Provide the (x, y) coordinate of the cell's center where the given text is located.  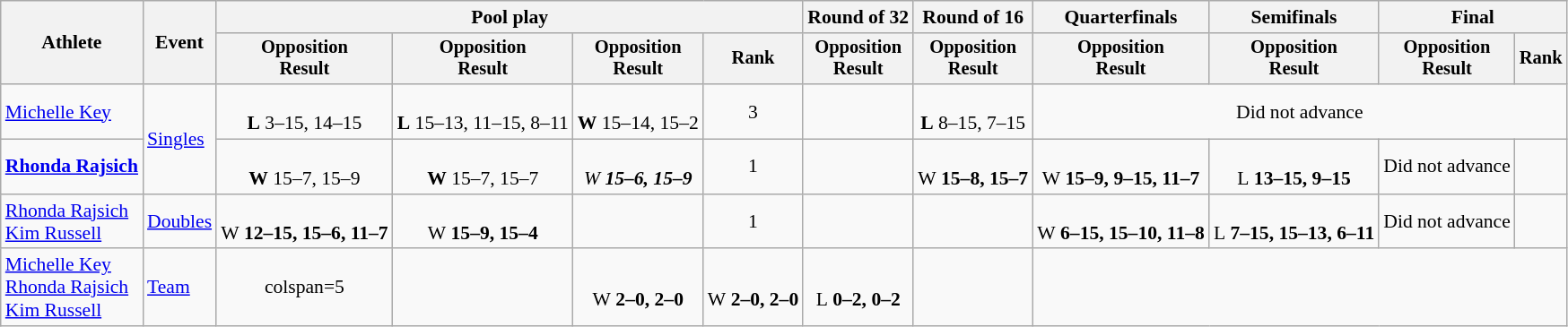
Singles (179, 139)
W 15–9, 9–15, 11–7 (1121, 167)
W 15–9, 15–4 (483, 222)
L 13–15, 9–15 (1294, 167)
Doubles (179, 222)
L 15–13, 11–15, 8–11 (483, 111)
colspan=5 (305, 288)
W 6–15, 15–10, 11–8 (1121, 222)
W 15–7, 15–9 (305, 167)
Rhonda Rajsich (72, 167)
L 3–15, 14–15 (305, 111)
Pool play (510, 17)
Athlete (72, 43)
L 7–15, 15–13, 6–11 (1294, 222)
L 8–15, 7–15 (972, 111)
W 15–6, 15–9 (639, 167)
Michelle Key (72, 111)
Team (179, 288)
Semifinals (1294, 17)
L 0–2, 0–2 (858, 288)
Rhonda RajsichKim Russell (72, 222)
Round of 16 (972, 17)
Event (179, 43)
Round of 32 (858, 17)
Quarterfinals (1121, 17)
W 12–15, 15–6, 11–7 (305, 222)
Final (1473, 17)
W 15–8, 15–7 (972, 167)
3 (754, 111)
Michelle KeyRhonda RajsichKim Russell (72, 288)
W 15–14, 15–2 (639, 111)
W 15–7, 15–7 (483, 167)
